From the cell containing the given text, extract its center point as [X, Y] coordinate. 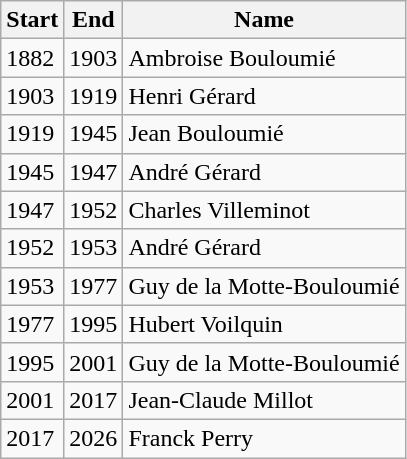
Jean Bouloumié [264, 134]
2026 [94, 438]
Ambroise Bouloumié [264, 58]
End [94, 20]
Henri Gérard [264, 96]
Charles Villeminot [264, 210]
Jean-Claude Millot [264, 400]
Name [264, 20]
Hubert Voilquin [264, 324]
Franck Perry [264, 438]
1882 [32, 58]
Start [32, 20]
